Pinpoint the cell where the given text exists, returning its [X, Y] midpoint coordinate. 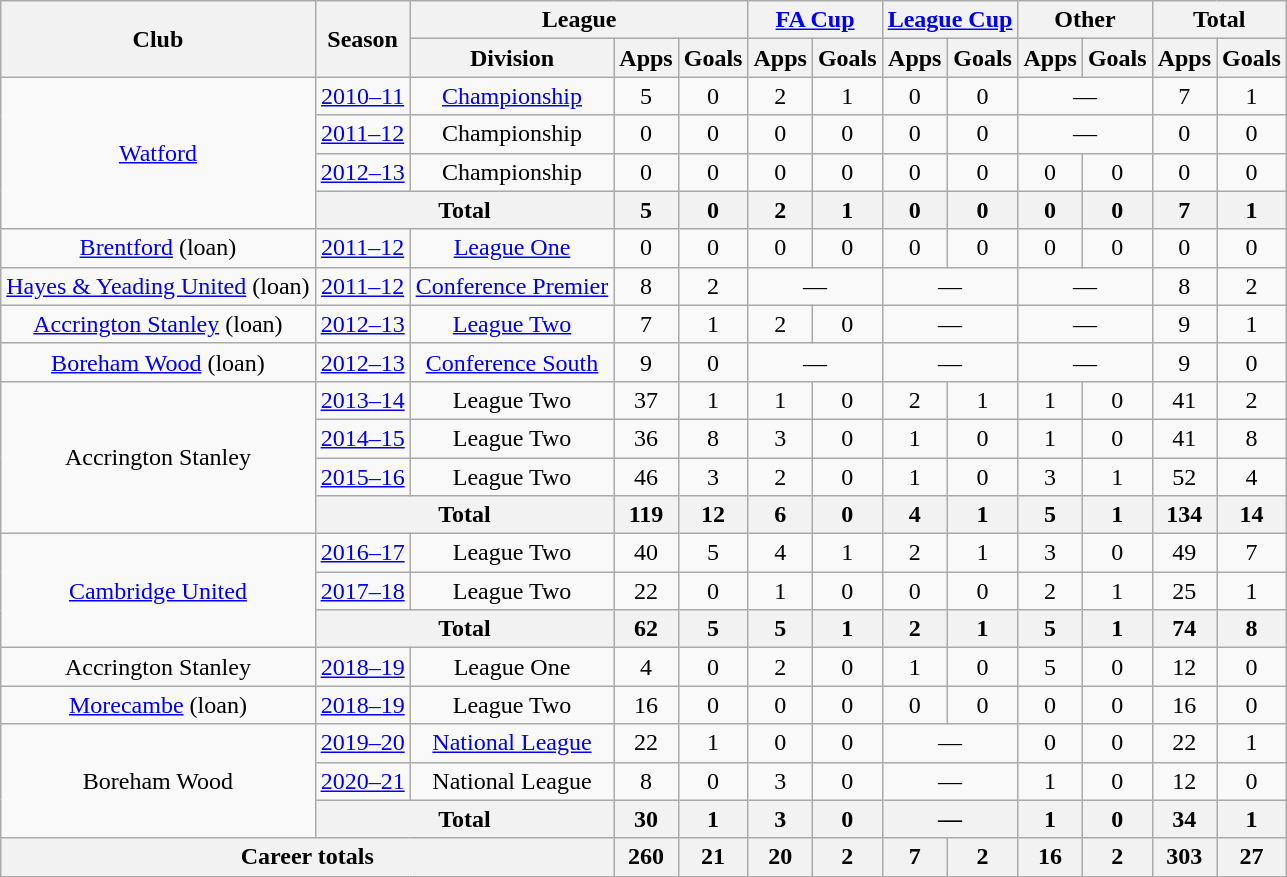
34 [1184, 819]
League Cup [950, 20]
119 [646, 515]
FA Cup [815, 20]
20 [780, 857]
Boreham Wood [158, 781]
46 [646, 477]
25 [1184, 591]
Accrington Stanley (loan) [158, 324]
74 [1184, 629]
14 [1252, 515]
Boreham Wood (loan) [158, 362]
Conference Premier [512, 286]
Career totals [308, 857]
260 [646, 857]
2015–16 [362, 477]
Brentford (loan) [158, 248]
Conference South [512, 362]
52 [1184, 477]
2016–17 [362, 553]
6 [780, 515]
62 [646, 629]
21 [713, 857]
2017–18 [362, 591]
Watford [158, 153]
Season [362, 39]
2019–20 [362, 743]
2014–15 [362, 438]
League [579, 20]
37 [646, 400]
36 [646, 438]
2010–11 [362, 96]
303 [1184, 857]
40 [646, 553]
2013–14 [362, 400]
49 [1184, 553]
134 [1184, 515]
2020–21 [362, 781]
Hayes & Yeading United (loan) [158, 286]
30 [646, 819]
Cambridge United [158, 591]
27 [1252, 857]
Division [512, 58]
Club [158, 39]
Other [1085, 20]
Morecambe (loan) [158, 705]
